Capture the cell that displays the provided text and extract its [x, y] central coordinate. 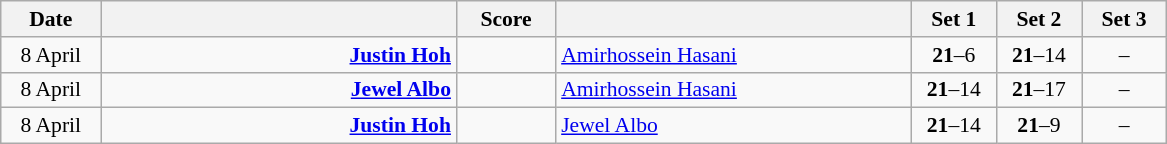
Date [51, 19]
21–9 [1038, 126]
Set 2 [1038, 19]
Set 1 [954, 19]
Set 3 [1124, 19]
Score [506, 19]
21–17 [1038, 90]
21–6 [954, 55]
